Search for the cell housing the specified text and yield its [x, y] center coordinate. 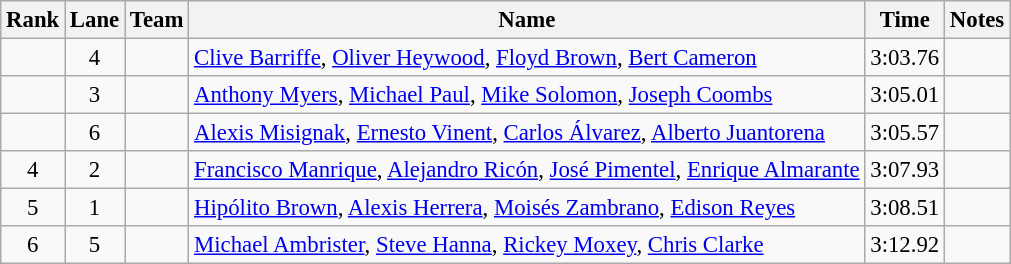
3:05.01 [905, 95]
Name [527, 20]
Clive Barriffe, Oliver Heywood, Floyd Brown, Bert Cameron [527, 58]
Francisco Manrique, Alejandro Ricón, José Pimentel, Enrique Almarante [527, 170]
Time [905, 20]
Hipólito Brown, Alexis Herrera, Moisés Zambrano, Edison Reyes [527, 208]
3:08.51 [905, 208]
3:03.76 [905, 58]
Michael Ambrister, Steve Hanna, Rickey Moxey, Chris Clarke [527, 245]
3:05.57 [905, 133]
Alexis Misignak, Ernesto Vinent, Carlos Álvarez, Alberto Juantorena [527, 133]
Notes [978, 20]
Lane [95, 20]
Anthony Myers, Michael Paul, Mike Solomon, Joseph Coombs [527, 95]
3:07.93 [905, 170]
Rank [33, 20]
3:12.92 [905, 245]
3 [95, 95]
2 [95, 170]
Team [157, 20]
1 [95, 208]
